Return (x, y) of the center of cell containing provided text 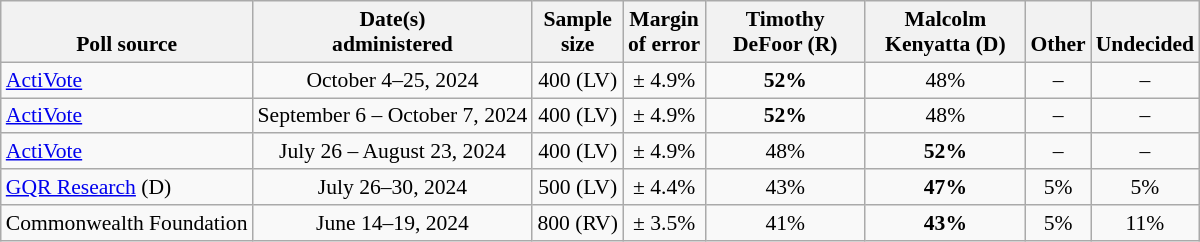
July 26 – August 23, 2024 (393, 152)
Date(s)administered (393, 32)
July 26–30, 2024 (393, 187)
Samplesize (578, 32)
41% (785, 223)
September 6 – October 7, 2024 (393, 116)
Poll source (127, 32)
October 4–25, 2024 (393, 80)
± 3.5% (664, 223)
TimothyDeFoor (R) (785, 32)
Undecided (1145, 32)
June 14–19, 2024 (393, 223)
47% (945, 187)
MalcolmKenyatta (D) (945, 32)
800 (RV) (578, 223)
± 4.4% (664, 187)
Marginof error (664, 32)
11% (1145, 223)
Other (1058, 32)
Commonwealth Foundation (127, 223)
500 (LV) (578, 187)
GQR Research (D) (127, 187)
